Detect which cell encompasses the target text, then output its [X, Y] center coordinate. 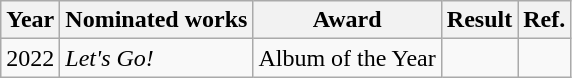
Nominated works [156, 20]
Year [30, 20]
Result [479, 20]
Award [347, 20]
Album of the Year [347, 58]
Let's Go! [156, 58]
2022 [30, 58]
Ref. [544, 20]
